Return the (X, Y) coordinate for the center point of the cell that contains the specified text.  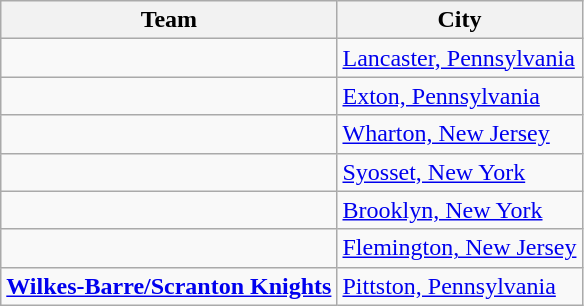
Lancaster, Pennsylvania (460, 58)
Exton, Pennsylvania (460, 96)
Pittston, Pennsylvania (460, 286)
Flemington, New Jersey (460, 248)
Team (169, 20)
Syosset, New York (460, 172)
City (460, 20)
Brooklyn, New York (460, 210)
Wharton, New Jersey (460, 134)
Wilkes-Barre/Scranton Knights (169, 286)
